Extract the (x, y) coordinate from the center of the cell holding the provided text.  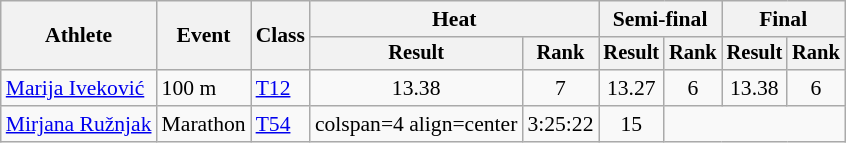
7 (560, 88)
15 (631, 124)
Mirjana Ružnjak (79, 124)
T54 (280, 124)
Final (784, 19)
Marathon (204, 124)
Semi-final (660, 19)
100 m (204, 88)
Event (204, 36)
colspan=4 align=center (416, 124)
Class (280, 36)
Heat (454, 19)
T12 (280, 88)
13.27 (631, 88)
Marija Iveković (79, 88)
Athlete (79, 36)
3:25:22 (560, 124)
